Provide the (X, Y) coordinate of the cell's center where the given text is located.  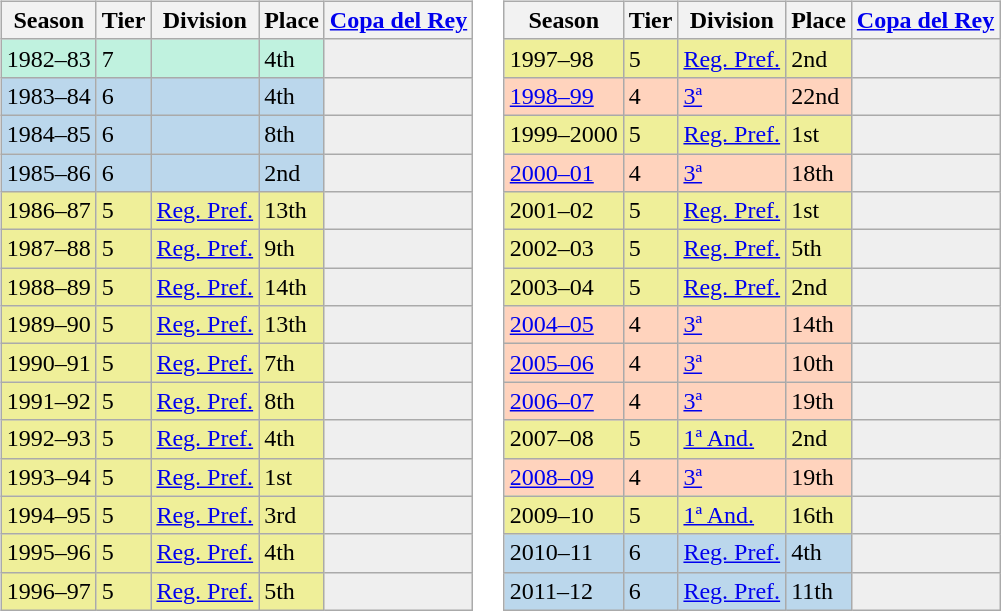
18th (819, 173)
1989–90 (48, 325)
2007–08 (564, 439)
3rd (292, 515)
1982–83 (48, 58)
2010–11 (564, 553)
2008–09 (564, 477)
2002–03 (564, 249)
2005–06 (564, 363)
2003–04 (564, 287)
1998–99 (564, 96)
1991–92 (48, 401)
1984–85 (48, 134)
11th (819, 591)
1987–88 (48, 249)
1985–86 (48, 173)
2001–02 (564, 211)
2006–07 (564, 401)
7th (292, 363)
1988–89 (48, 287)
1993–94 (48, 477)
1997–98 (564, 58)
2009–10 (564, 515)
7 (124, 58)
2000–01 (564, 173)
1999–2000 (564, 134)
10th (819, 363)
1986–87 (48, 211)
2004–05 (564, 325)
1995–96 (48, 553)
9th (292, 249)
1983–84 (48, 96)
1992–93 (48, 439)
22nd (819, 96)
1990–91 (48, 363)
1994–95 (48, 515)
2011–12 (564, 591)
16th (819, 515)
1996–97 (48, 591)
